Find where the given text appears and provide that cell's center as [x, y] coordinate. 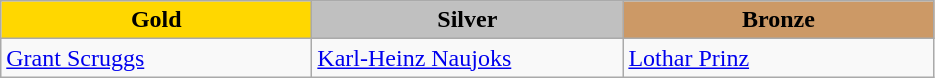
Bronze [778, 20]
Lothar Prinz [778, 58]
Gold [156, 20]
Silver [468, 20]
Karl-Heinz Naujoks [468, 58]
Grant Scruggs [156, 58]
